Locate the cell with the specified text and output its (x, y) center coordinate. 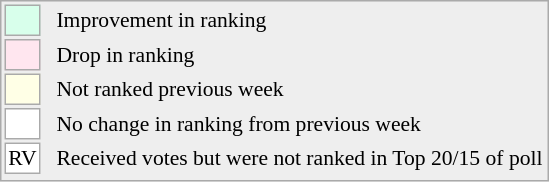
No change in ranking from previous week (300, 124)
Drop in ranking (300, 55)
Not ranked previous week (300, 90)
Received votes but were not ranked in Top 20/15 of poll (300, 158)
Improvement in ranking (300, 20)
RV (22, 158)
